Find where the given text appears and provide that cell's center as [X, Y] coordinate. 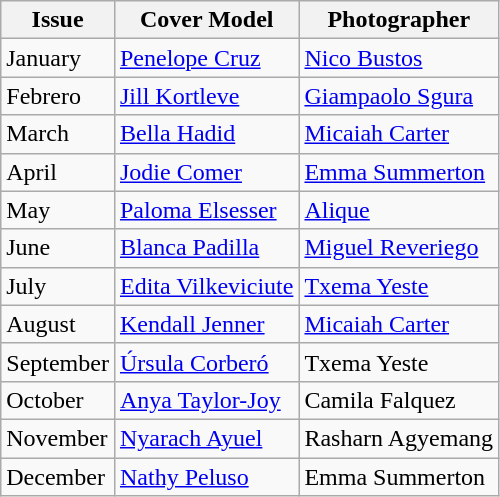
July [58, 286]
April [58, 172]
Alique [399, 210]
Jill Kortleve [206, 96]
Kendall Jenner [206, 324]
September [58, 362]
Giampaolo Sgura [399, 96]
March [58, 134]
Úrsula Corberó [206, 362]
Photographer [399, 20]
October [58, 400]
Paloma Elsesser [206, 210]
Nyarach Ayuel [206, 438]
Jodie Comer [206, 172]
December [58, 477]
Nathy Peluso [206, 477]
Issue [58, 20]
August [58, 324]
Rasharn Agyemang [399, 438]
Blanca Padilla [206, 248]
November [58, 438]
Miguel Reveriego [399, 248]
January [58, 58]
Anya Taylor-Joy [206, 400]
Edita Vilkeviciute [206, 286]
June [58, 248]
May [58, 210]
Nico Bustos [399, 58]
Febrero [58, 96]
Camila Falquez [399, 400]
Penelope Cruz [206, 58]
Cover Model [206, 20]
Bella Hadid [206, 134]
